Return [x, y] of the center of cell containing provided text 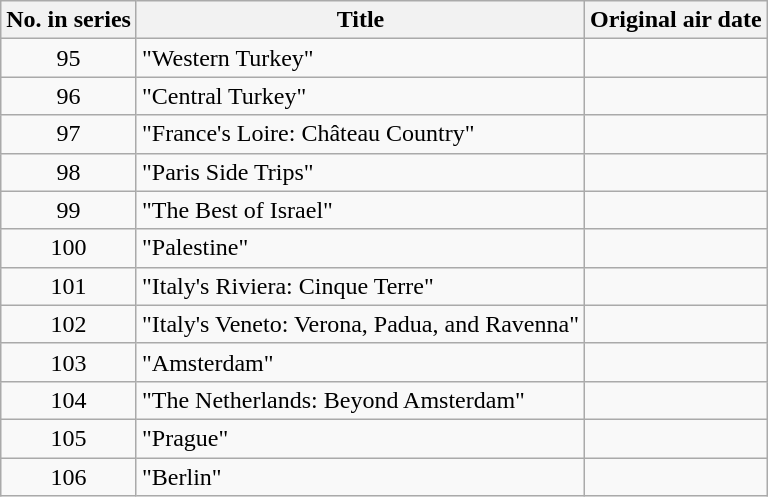
"Italy's Riviera: Cinque Terre" [360, 286]
102 [69, 324]
97 [69, 134]
Title [360, 20]
Original air date [676, 20]
"France's Loire: Château Country" [360, 134]
"Amsterdam" [360, 362]
"The Best of Israel" [360, 210]
"Palestine" [360, 248]
105 [69, 438]
98 [69, 172]
95 [69, 58]
103 [69, 362]
96 [69, 96]
No. in series [69, 20]
101 [69, 286]
99 [69, 210]
104 [69, 400]
"Paris Side Trips" [360, 172]
"Berlin" [360, 477]
100 [69, 248]
"Central Turkey" [360, 96]
"Italy's Veneto: Verona, Padua, and Ravenna" [360, 324]
"Prague" [360, 438]
"The Netherlands: Beyond Amsterdam" [360, 400]
"Western Turkey" [360, 58]
106 [69, 477]
